Output the [X, Y] coordinate of the center of the cell containing the given text.  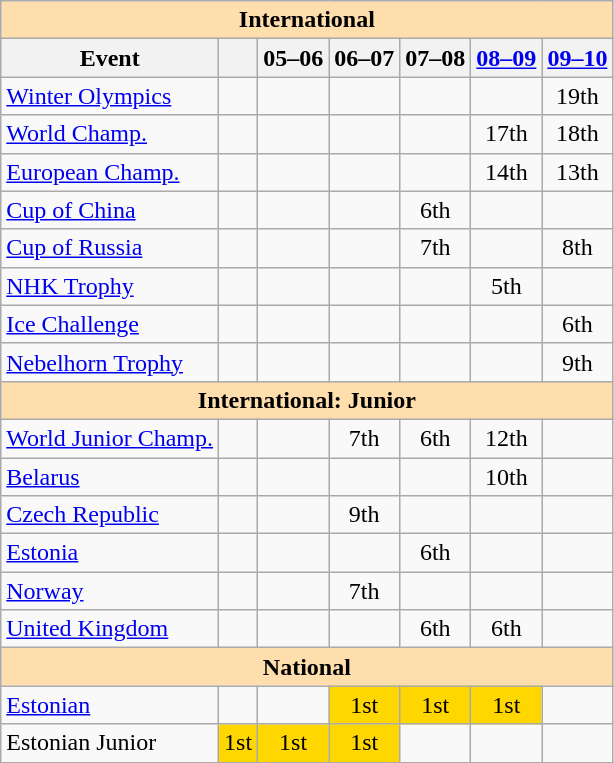
International [307, 20]
Cup of China [110, 210]
5th [506, 286]
13th [578, 172]
07–08 [436, 58]
14th [506, 172]
World Champ. [110, 134]
NHK Trophy [110, 286]
Belarus [110, 477]
09–10 [578, 58]
17th [506, 134]
8th [578, 248]
Nebelhorn Trophy [110, 362]
05–06 [294, 58]
Estonia [110, 553]
Winter Olympics [110, 96]
06–07 [364, 58]
Norway [110, 591]
12th [506, 438]
Ice Challenge [110, 324]
United Kingdom [110, 629]
Event [110, 58]
World Junior Champ. [110, 438]
18th [578, 134]
National [307, 667]
19th [578, 96]
Cup of Russia [110, 248]
International: Junior [307, 400]
Estonian Junior [110, 743]
Czech Republic [110, 515]
European Champ. [110, 172]
10th [506, 477]
Estonian [110, 705]
08–09 [506, 58]
